Output the (X, Y) coordinate of the center of the cell containing the given text.  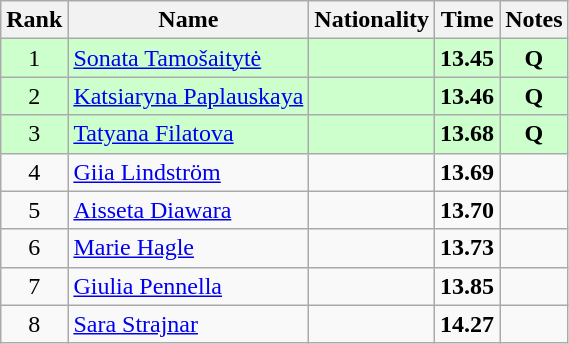
13.69 (468, 172)
5 (34, 210)
Name (188, 20)
Aisseta Diawara (188, 210)
Tatyana Filatova (188, 134)
7 (34, 286)
13.68 (468, 134)
13.45 (468, 58)
13.73 (468, 248)
1 (34, 58)
Katsiaryna Paplauskaya (188, 96)
Rank (34, 20)
14.27 (468, 324)
Marie Hagle (188, 248)
2 (34, 96)
Sonata Tamošaitytė (188, 58)
Giulia Pennella (188, 286)
13.85 (468, 286)
6 (34, 248)
4 (34, 172)
3 (34, 134)
Nationality (372, 20)
Sara Strajnar (188, 324)
Notes (534, 20)
Giia Lindström (188, 172)
8 (34, 324)
Time (468, 20)
13.70 (468, 210)
13.46 (468, 96)
